Identify which cell holds the provided text, then report its (X, Y) central coordinate. 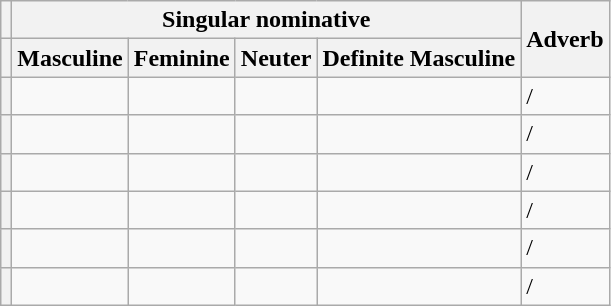
Feminine (182, 58)
Masculine (70, 58)
Neuter (276, 58)
Adverb (565, 39)
Singular nominative (266, 20)
Definite Masculine (419, 58)
